Detect which cell encompasses the target text, then output its [x, y] center coordinate. 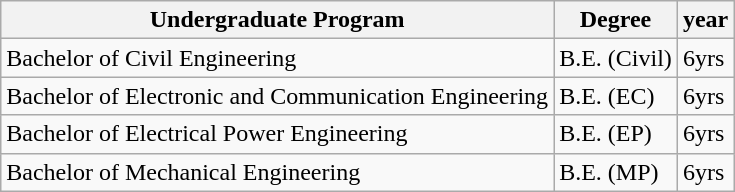
Bachelor of Mechanical Engineering [278, 172]
B.E. (Civil) [616, 58]
Bachelor of Electronic and Communication Engineering [278, 96]
Undergraduate Program [278, 20]
B.E. (EP) [616, 134]
B.E. (EC) [616, 96]
Bachelor of Electrical Power Engineering [278, 134]
B.E. (MP) [616, 172]
year [705, 20]
Degree [616, 20]
Bachelor of Civil Engineering [278, 58]
